Provide the [x, y] coordinate of the cell's center where the given text is located.  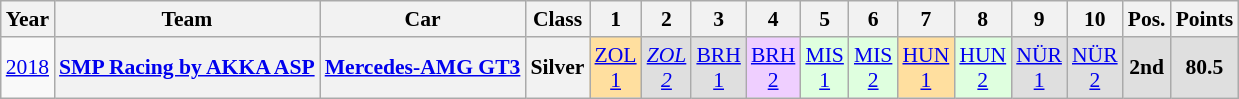
3 [718, 19]
2018 [28, 68]
ZOL2 [667, 68]
MIS2 [874, 68]
Team [187, 19]
80.5 [1205, 68]
5 [824, 19]
BRH2 [774, 68]
1 [616, 19]
2nd [1147, 68]
HUN1 [926, 68]
2 [667, 19]
Class [557, 19]
Silver [557, 68]
ZOL1 [616, 68]
HUN2 [982, 68]
NÜR1 [1039, 68]
MIS1 [824, 68]
Car [423, 19]
7 [926, 19]
Year [28, 19]
Mercedes-AMG GT3 [423, 68]
8 [982, 19]
Pos. [1147, 19]
9 [1039, 19]
Points [1205, 19]
SMP Racing by AKKA ASP [187, 68]
4 [774, 19]
NÜR2 [1095, 68]
BRH1 [718, 68]
6 [874, 19]
10 [1095, 19]
